Detect which cell encompasses the target text, then output its (X, Y) center coordinate. 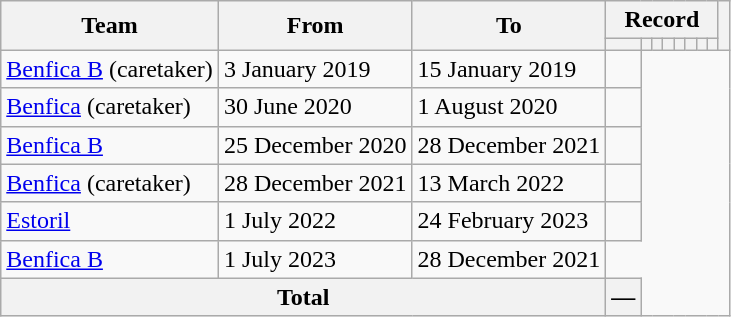
Team (110, 26)
1 July 2022 (315, 221)
3 January 2019 (315, 69)
From (315, 26)
24 February 2023 (509, 221)
1 August 2020 (509, 107)
1 July 2023 (315, 259)
Benfica B (caretaker) (110, 69)
25 December 2020 (315, 145)
Record (662, 20)
15 January 2019 (509, 69)
To (509, 26)
Estoril (110, 221)
13 March 2022 (509, 183)
30 June 2020 (315, 107)
— (624, 297)
Total (304, 297)
